Capture the cell that displays the provided text and extract its [x, y] central coordinate. 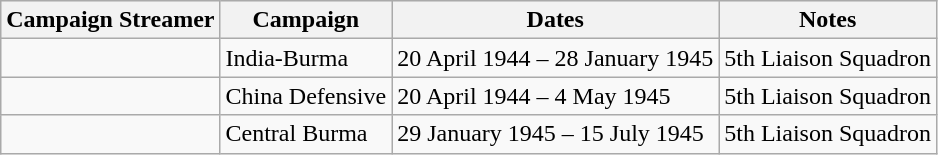
Dates [556, 20]
20 April 1944 – 4 May 1945 [556, 96]
29 January 1945 – 15 July 1945 [556, 134]
Campaign [306, 20]
Central Burma [306, 134]
Notes [828, 20]
China Defensive [306, 96]
India-Burma [306, 58]
Campaign Streamer [110, 20]
20 April 1944 – 28 January 1945 [556, 58]
